Detect which cell encompasses the target text, then output its [X, Y] center coordinate. 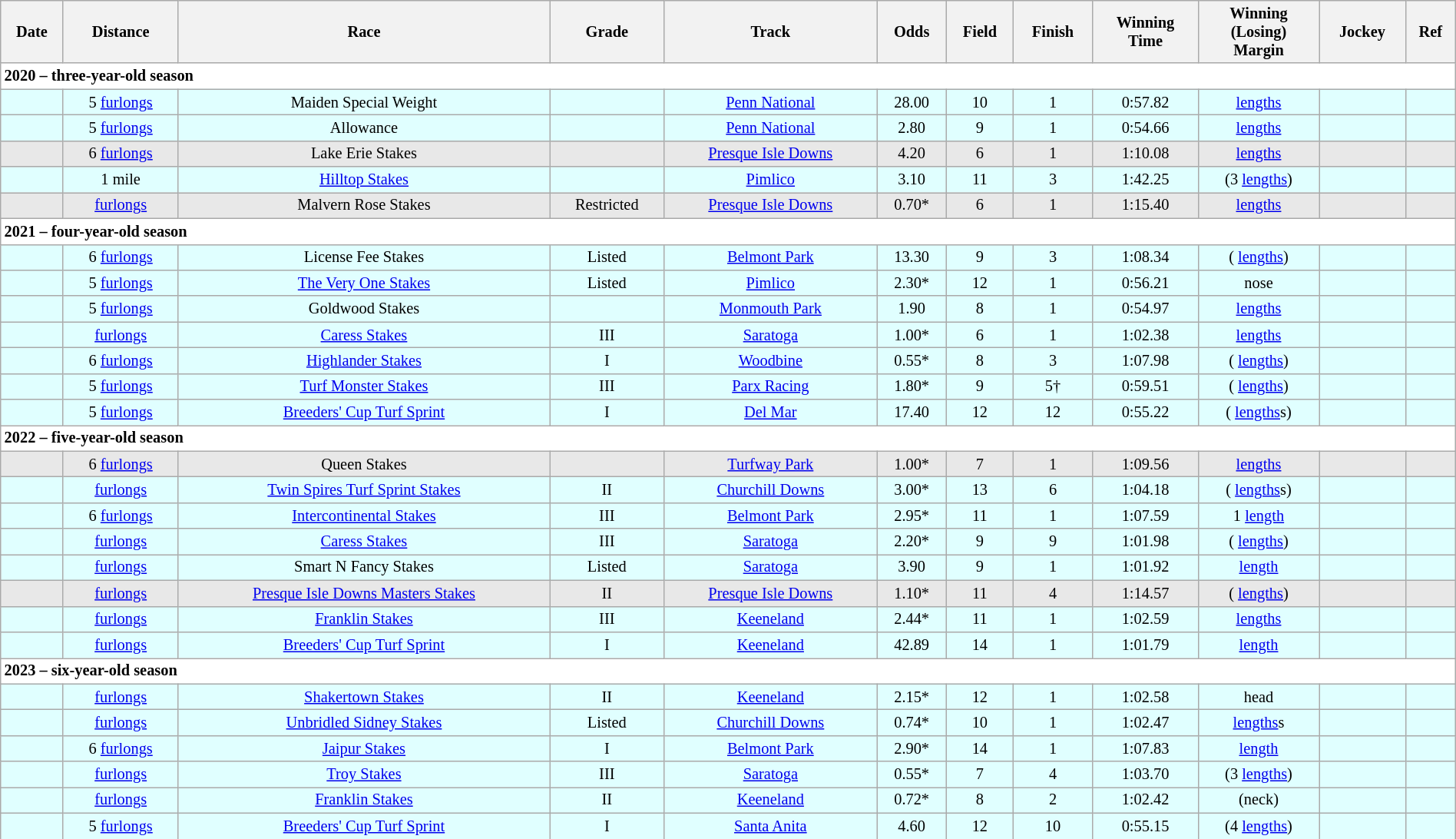
Turf Monster Stakes [364, 386]
0.74* [912, 722]
Unbridled Sidney Stakes [364, 722]
Malvern Rose Stakes [364, 205]
1:01.92 [1146, 567]
1:09.56 [1146, 464]
lengthss [1258, 722]
3.00* [912, 489]
Date [32, 32]
Finish [1052, 32]
Goldwood Stakes [364, 309]
Grade [607, 32]
4.20 [912, 154]
Maiden Special Weight [364, 102]
1:02.38 [1146, 335]
Hilltop Stakes [364, 180]
Lake Erie Stakes [364, 154]
1 mile [121, 180]
Highlander Stakes [364, 360]
2020 – three-year-old season [728, 76]
0:59.51 [1146, 386]
17.40 [912, 413]
28.00 [912, 102]
Field [980, 32]
1.80* [912, 386]
1:15.40 [1146, 205]
2023 – six-year-old season [728, 671]
1.90 [912, 309]
2.30* [912, 283]
4.60 [912, 826]
1:01.79 [1146, 645]
Jaipur Stakes [364, 748]
head [1258, 697]
Woodbine [771, 360]
Distance [121, 32]
Allowance [364, 128]
1.10* [912, 593]
(neck) [1258, 800]
3.90 [912, 567]
Winning(Losing)Margin [1258, 32]
Odds [912, 32]
Shakertown Stakes [364, 697]
Troy Stakes [364, 774]
3.10 [912, 180]
1:02.59 [1146, 619]
Turfway Park [771, 464]
License Fee Stakes [364, 257]
1:02.47 [1146, 722]
0:54.97 [1146, 309]
Parx Racing [771, 386]
2022 – five-year-old season [728, 438]
2021 – four-year-old season [728, 231]
2.44* [912, 619]
nose [1258, 283]
0.72* [912, 800]
13 [980, 489]
1 length [1258, 516]
Race [364, 32]
(4 lengths) [1258, 826]
Ref [1430, 32]
1:07.83 [1146, 748]
1:42.25 [1146, 180]
Presque Isle Downs Masters Stakes [364, 593]
0:56.21 [1146, 283]
13.30 [912, 257]
1:07.98 [1146, 360]
0.70* [912, 205]
42.89 [912, 645]
0:55.22 [1146, 413]
0:54.66 [1146, 128]
1:04.18 [1146, 489]
1:10.08 [1146, 154]
Del Mar [771, 413]
Twin Spires Turf Sprint Stakes [364, 489]
1:03.70 [1146, 774]
2.20* [912, 542]
Intercontinental Stakes [364, 516]
Smart N Fancy Stakes [364, 567]
Queen Stakes [364, 464]
Monmouth Park [771, 309]
1:02.42 [1146, 800]
2.15* [912, 697]
0:55.15 [1146, 826]
1:01.98 [1146, 542]
The Very One Stakes [364, 283]
2.80 [912, 128]
Jockey [1362, 32]
5† [1052, 386]
WinningTime [1146, 32]
2 [1052, 800]
2.90* [912, 748]
1:08.34 [1146, 257]
Track [771, 32]
1:14.57 [1146, 593]
Restricted [607, 205]
2.95* [912, 516]
0:57.82 [1146, 102]
1:07.59 [1146, 516]
Santa Anita [771, 826]
1:02.58 [1146, 697]
